Pinpoint the cell where the given text exists, returning its [X, Y] midpoint coordinate. 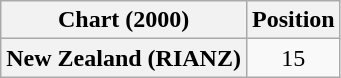
New Zealand (RIANZ) [124, 58]
Position [293, 20]
15 [293, 58]
Chart (2000) [124, 20]
